Output the (X, Y) coordinate of the center of the cell containing the given text.  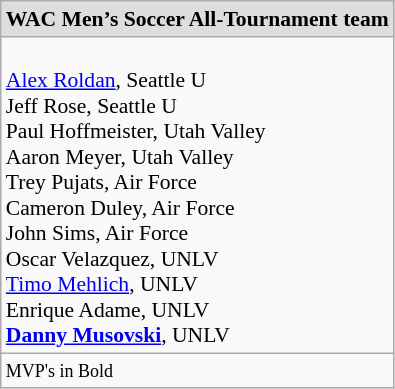
WAC Men’s Soccer All-Tournament team (198, 19)
MVP's in Bold (198, 371)
